Extract the [X, Y] coordinate from the center of the cell holding the provided text.  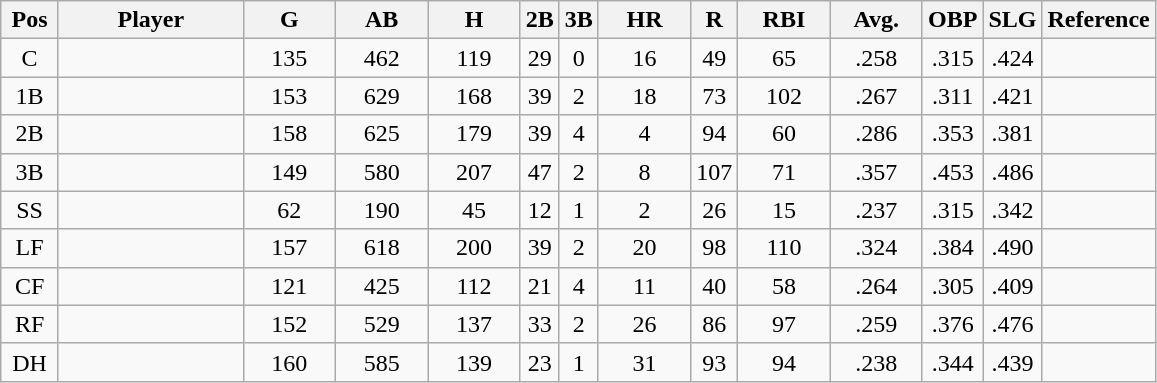
.476 [1012, 324]
179 [474, 134]
40 [714, 286]
.305 [952, 286]
H [474, 20]
.238 [876, 362]
15 [784, 210]
.286 [876, 134]
.424 [1012, 58]
60 [784, 134]
11 [644, 286]
102 [784, 96]
190 [382, 210]
21 [540, 286]
1B [30, 96]
C [30, 58]
160 [289, 362]
18 [644, 96]
157 [289, 248]
.384 [952, 248]
.342 [1012, 210]
71 [784, 172]
Pos [30, 20]
135 [289, 58]
SLG [1012, 20]
121 [289, 286]
139 [474, 362]
462 [382, 58]
8 [644, 172]
45 [474, 210]
629 [382, 96]
618 [382, 248]
CF [30, 286]
29 [540, 58]
119 [474, 58]
G [289, 20]
.376 [952, 324]
112 [474, 286]
.353 [952, 134]
SS [30, 210]
65 [784, 58]
.344 [952, 362]
Player [150, 20]
.357 [876, 172]
31 [644, 362]
47 [540, 172]
.453 [952, 172]
.267 [876, 96]
62 [289, 210]
158 [289, 134]
137 [474, 324]
110 [784, 248]
585 [382, 362]
33 [540, 324]
107 [714, 172]
.324 [876, 248]
HR [644, 20]
DH [30, 362]
529 [382, 324]
.258 [876, 58]
20 [644, 248]
425 [382, 286]
.264 [876, 286]
73 [714, 96]
86 [714, 324]
168 [474, 96]
58 [784, 286]
.237 [876, 210]
153 [289, 96]
0 [578, 58]
.421 [1012, 96]
.490 [1012, 248]
23 [540, 362]
98 [714, 248]
.486 [1012, 172]
.381 [1012, 134]
RBI [784, 20]
625 [382, 134]
RF [30, 324]
.439 [1012, 362]
580 [382, 172]
16 [644, 58]
OBP [952, 20]
AB [382, 20]
149 [289, 172]
LF [30, 248]
.311 [952, 96]
12 [540, 210]
Reference [1098, 20]
152 [289, 324]
.259 [876, 324]
.409 [1012, 286]
49 [714, 58]
93 [714, 362]
207 [474, 172]
Avg. [876, 20]
R [714, 20]
97 [784, 324]
200 [474, 248]
